Search for the cell housing the specified text and yield its [X, Y] center coordinate. 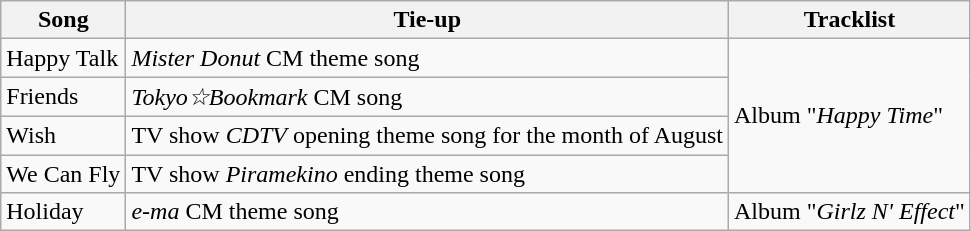
Holiday [64, 212]
Tie-up [428, 20]
TV show Piramekino ending theme song [428, 173]
Happy Talk [64, 58]
TV show CDTV opening theme song for the month of August [428, 135]
Song [64, 20]
Friends [64, 97]
e-ma CM theme song [428, 212]
We Can Fly [64, 173]
Tracklist [850, 20]
Mister Donut CM theme song [428, 58]
Album "Happy Time" [850, 116]
Album "Girlz N' Effect" [850, 212]
Wish [64, 135]
Tokyo☆Bookmark CM song [428, 97]
